From the cell containing the given text, extract its center point as (X, Y) coordinate. 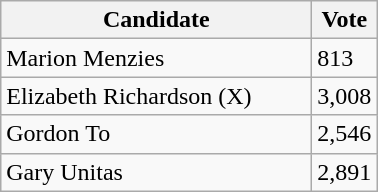
Vote (344, 20)
Gordon To (156, 134)
813 (344, 58)
2,546 (344, 134)
3,008 (344, 96)
Elizabeth Richardson (X) (156, 96)
Candidate (156, 20)
2,891 (344, 172)
Gary Unitas (156, 172)
Marion Menzies (156, 58)
